Identify which cell holds the provided text, then report its (X, Y) central coordinate. 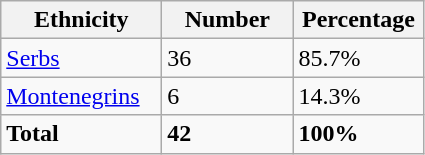
36 (228, 58)
Total (82, 134)
6 (228, 96)
Ethnicity (82, 20)
14.3% (358, 96)
Montenegrins (82, 96)
Percentage (358, 20)
100% (358, 134)
42 (228, 134)
Number (228, 20)
Serbs (82, 58)
85.7% (358, 58)
